Search for the cell housing the specified text and yield its (X, Y) center coordinate. 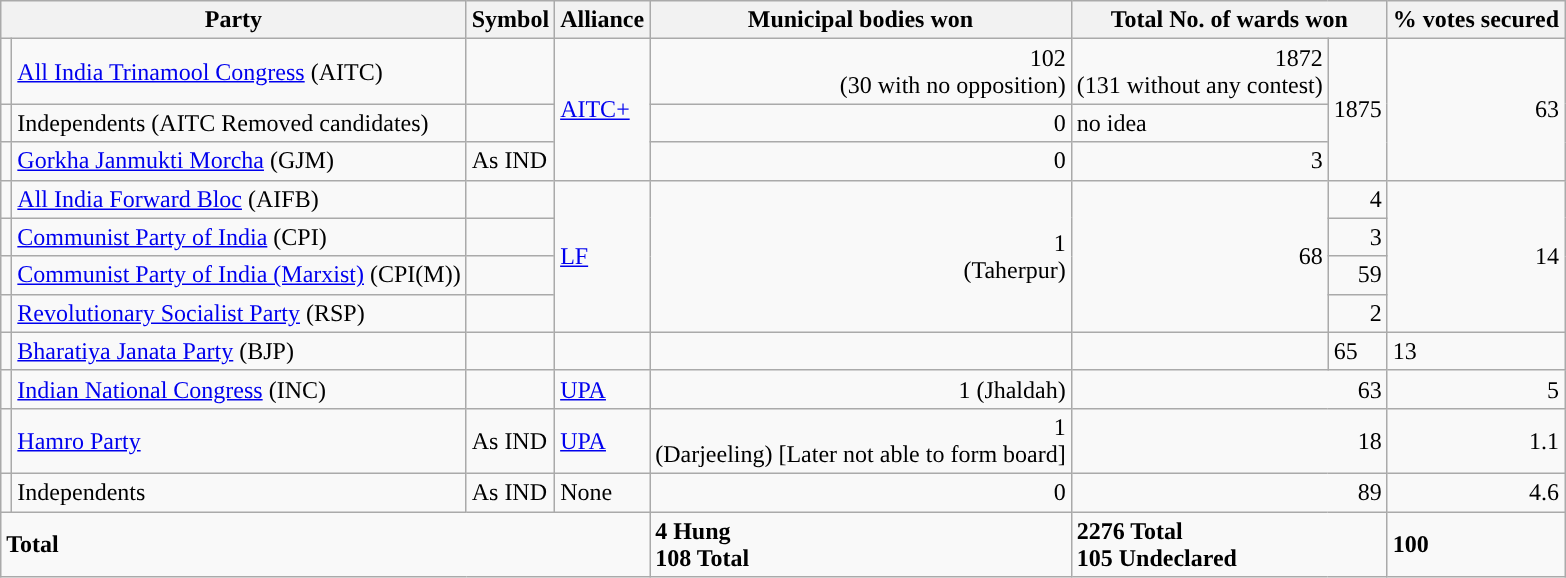
5 (1476, 389)
4.6 (1476, 492)
68 (1200, 256)
Indian National Congress (INC) (239, 389)
13 (1476, 351)
4 Hung108 Total (861, 544)
100 (1476, 544)
Communist Party of India (Marxist) (CPI(M)) (239, 275)
1(Darjeeling) [Later not able to form board] (861, 440)
Municipal bodies won (861, 20)
65 (1358, 351)
4 (1358, 199)
18 (1229, 440)
Independents (AITC Removed candidates) (239, 123)
Communist Party of India (CPI) (239, 237)
no idea (1200, 123)
2 (1358, 313)
All India Trinamool Congress (AITC) (239, 72)
Total (326, 544)
Symbol (510, 20)
1875 (1358, 110)
Total No. of wards won (1229, 20)
1.1 (1476, 440)
14 (1476, 256)
Gorkha Janmukti Morcha (GJM) (239, 161)
Bharatiya Janata Party (BJP) (239, 351)
Independents (239, 492)
% votes secured (1476, 20)
1872(131 without any contest) (1200, 72)
LF (602, 256)
89 (1229, 492)
None (602, 492)
Hamro Party (239, 440)
59 (1358, 275)
Party (234, 20)
All India Forward Bloc (AIFB) (239, 199)
1 (Jhaldah) (861, 389)
Alliance (602, 20)
1(Taherpur) (861, 256)
AITC+ (602, 110)
Revolutionary Socialist Party (RSP) (239, 313)
2276 Total105 Undeclared (1229, 544)
102(30 with no opposition) (861, 72)
